For the text-containing cell, return its midpoint in (X, Y) coordinate format. 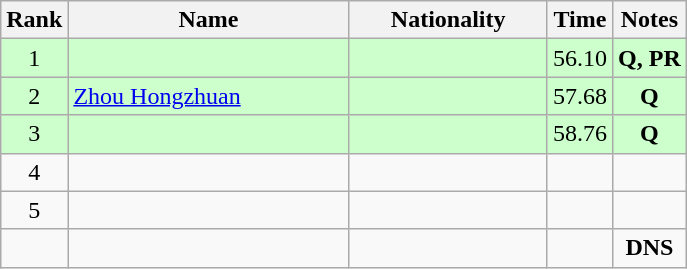
DNS (650, 248)
Notes (650, 20)
Zhou Hongzhuan (208, 96)
3 (34, 134)
5 (34, 210)
Name (208, 20)
56.10 (580, 58)
Rank (34, 20)
58.76 (580, 134)
Q, PR (650, 58)
Nationality (448, 20)
57.68 (580, 96)
4 (34, 172)
2 (34, 96)
1 (34, 58)
Time (580, 20)
